Extract the (x, y) coordinate from the center of the cell holding the provided text.  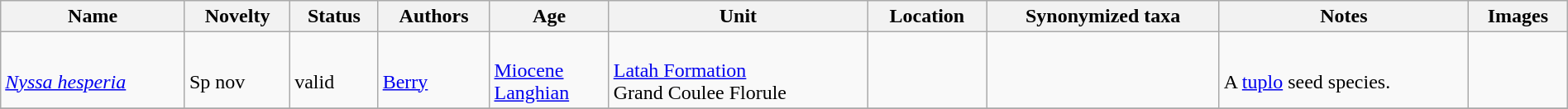
Novelty (237, 17)
A tuplo seed species. (1343, 70)
Notes (1343, 17)
Status (334, 17)
Unit (738, 17)
Sp nov (237, 70)
Latah FormationGrand Coulee Florule (738, 70)
Nyssa hesperia (93, 70)
MioceneLanghian (549, 70)
Location (927, 17)
valid (334, 70)
Synonymized taxa (1103, 17)
Age (549, 17)
Authors (433, 17)
Images (1518, 17)
Berry (433, 70)
Name (93, 17)
